Capture the cell that displays the provided text and extract its (X, Y) central coordinate. 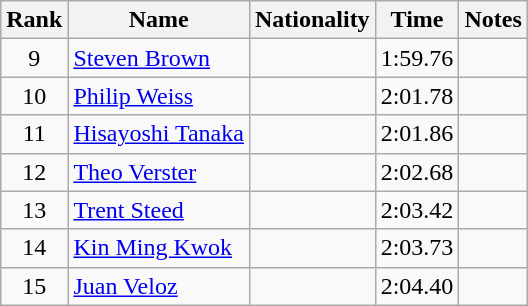
1:59.76 (417, 58)
2:01.78 (417, 96)
15 (34, 286)
10 (34, 96)
Hisayoshi Tanaka (159, 134)
Theo Verster (159, 172)
14 (34, 248)
Philip Weiss (159, 96)
2:02.68 (417, 172)
Rank (34, 20)
Trent Steed (159, 210)
2:03.42 (417, 210)
2:03.73 (417, 248)
9 (34, 58)
13 (34, 210)
Nationality (312, 20)
Juan Veloz (159, 286)
Name (159, 20)
Time (417, 20)
Kin Ming Kwok (159, 248)
12 (34, 172)
2:04.40 (417, 286)
11 (34, 134)
2:01.86 (417, 134)
Steven Brown (159, 58)
Notes (493, 20)
